For the text-containing cell, return its midpoint in (X, Y) coordinate format. 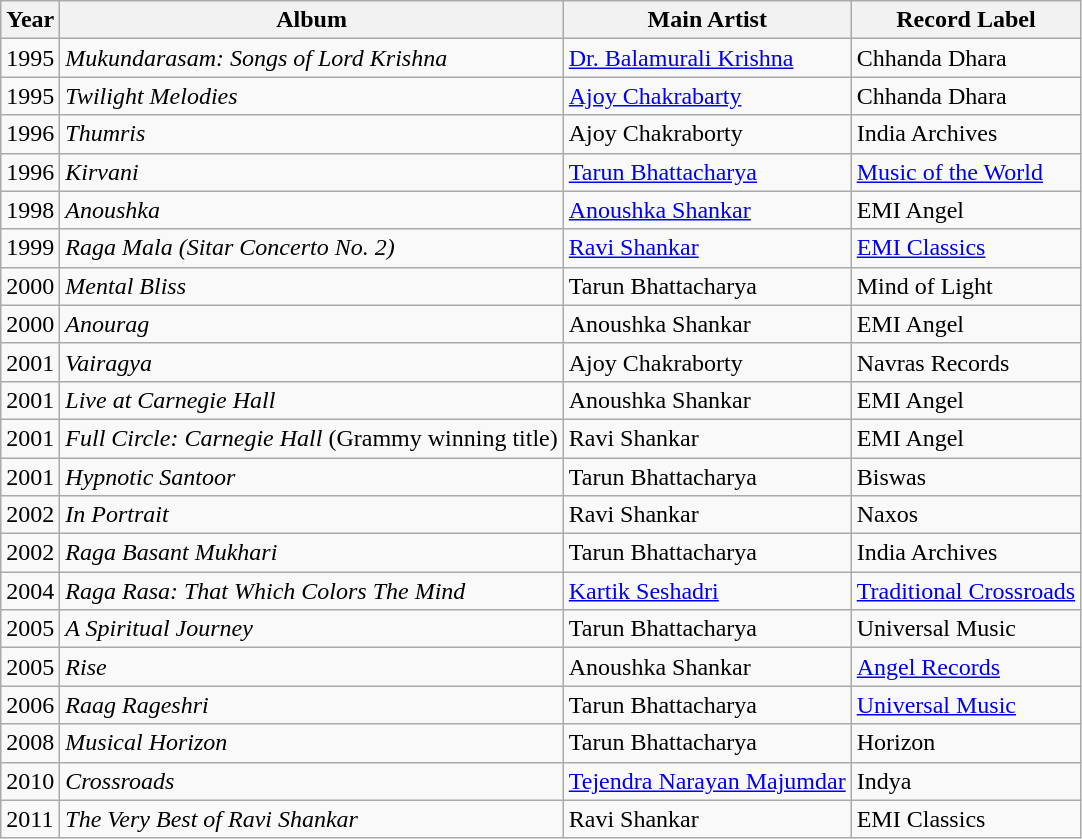
Vairagya (312, 362)
Anoushka (312, 210)
Ajoy Chakrabarty (707, 96)
In Portrait (312, 515)
Musical Horizon (312, 743)
Dr. Balamurali Krishna (707, 58)
Year (30, 20)
Angel Records (966, 667)
Kartik Seshadri (707, 591)
Mind of Light (966, 286)
Naxos (966, 515)
Raag Rageshri (312, 705)
Kirvani (312, 172)
Navras Records (966, 362)
Raga Rasa: That Which Colors The Mind (312, 591)
Thumris (312, 134)
Indya (966, 781)
Mukundarasam: Songs of Lord Krishna (312, 58)
Raga Basant Mukhari (312, 553)
Full Circle: Carnegie Hall (Grammy winning title) (312, 438)
Hypnotic Santoor (312, 477)
Mental Bliss (312, 286)
2010 (30, 781)
Raga Mala (Sitar Concerto No. 2) (312, 248)
Live at Carnegie Hall (312, 400)
Tejendra Narayan Majumdar (707, 781)
A Spiritual Journey (312, 629)
Record Label (966, 20)
2004 (30, 591)
Crossroads (312, 781)
Twilight Melodies (312, 96)
1998 (30, 210)
2008 (30, 743)
Rise (312, 667)
2011 (30, 819)
Main Artist (707, 20)
The Very Best of Ravi Shankar (312, 819)
Anourag (312, 324)
Horizon (966, 743)
2006 (30, 705)
Album (312, 20)
Traditional Crossroads (966, 591)
Music of the World (966, 172)
1999 (30, 248)
Biswas (966, 477)
